Capture the cell that displays the provided text and extract its [X, Y] central coordinate. 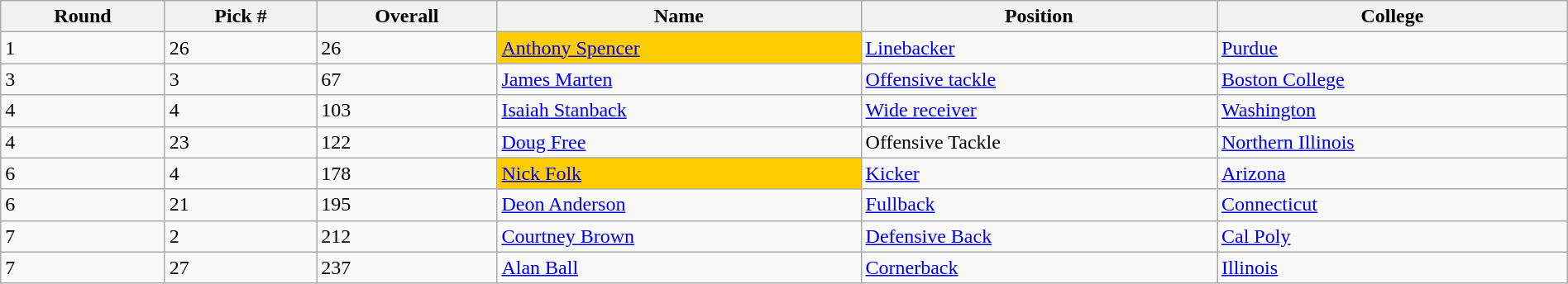
122 [407, 142]
Overall [407, 17]
Isaiah Stanback [679, 111]
178 [407, 173]
195 [407, 205]
Courtney Brown [679, 236]
College [1393, 17]
Wide receiver [1039, 111]
Washington [1393, 111]
Offensive Tackle [1039, 142]
21 [241, 205]
2 [241, 236]
Cornerback [1039, 267]
23 [241, 142]
Anthony Spencer [679, 48]
Connecticut [1393, 205]
1 [83, 48]
Boston College [1393, 79]
Alan Ball [679, 267]
Doug Free [679, 142]
Deon Anderson [679, 205]
Fullback [1039, 205]
Kicker [1039, 173]
Northern Illinois [1393, 142]
212 [407, 236]
27 [241, 267]
Purdue [1393, 48]
Name [679, 17]
Defensive Back [1039, 236]
Linebacker [1039, 48]
103 [407, 111]
Pick # [241, 17]
Offensive tackle [1039, 79]
Round [83, 17]
67 [407, 79]
Nick Folk [679, 173]
Position [1039, 17]
Cal Poly [1393, 236]
James Marten [679, 79]
Illinois [1393, 267]
237 [407, 267]
Arizona [1393, 173]
